Scan for the cell matching the given text and deliver its [x, y] coordinate at center. 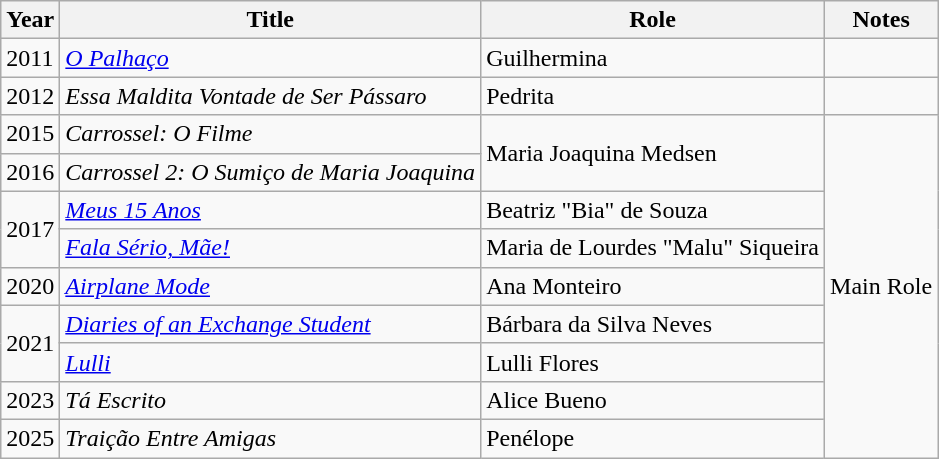
Ana Monteiro [653, 286]
Essa Maldita Vontade de Ser Pássaro [270, 96]
Year [30, 20]
Guilhermina [653, 58]
2023 [30, 400]
Title [270, 20]
2020 [30, 286]
2011 [30, 58]
Beatriz "Bia" de Souza [653, 210]
Pedrita [653, 96]
Carrossel: O Filme [270, 134]
2015 [30, 134]
Penélope [653, 438]
O Palhaço [270, 58]
Main Role [882, 286]
Meus 15 Anos [270, 210]
2025 [30, 438]
2012 [30, 96]
Fala Sério, Mãe! [270, 248]
Tá Escrito [270, 400]
Role [653, 20]
Airplane Mode [270, 286]
Bárbara da Silva Neves [653, 324]
Alice Bueno [653, 400]
Notes [882, 20]
Maria de Lourdes "Malu" Siqueira [653, 248]
Lulli Flores [653, 362]
Maria Joaquina Medsen [653, 153]
2021 [30, 343]
Carrossel 2: O Sumiço de Maria Joaquina [270, 172]
2016 [30, 172]
Diaries of an Exchange Student [270, 324]
Lulli [270, 362]
2017 [30, 229]
Traição Entre Amigas [270, 438]
